Scan for the cell matching the given text and deliver its [x, y] coordinate at center. 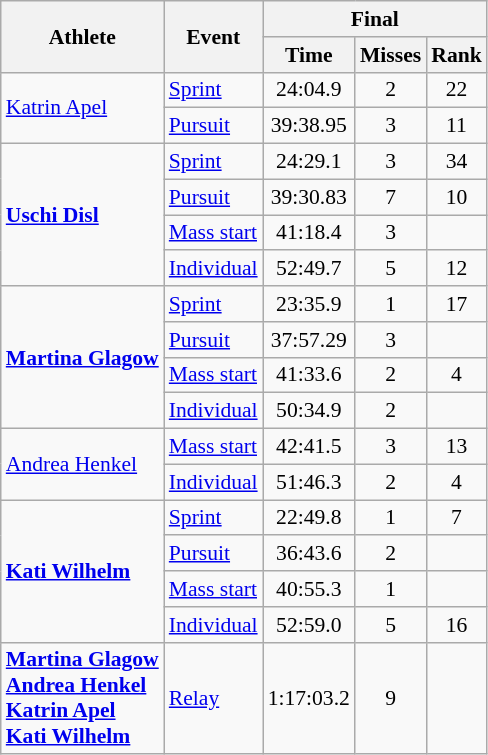
52:59.0 [309, 625]
Relay [214, 698]
17 [456, 304]
51:46.3 [309, 482]
24:04.9 [309, 90]
50:34.9 [309, 411]
36:43.6 [309, 554]
Uschi Disl [82, 215]
34 [456, 162]
41:18.4 [309, 233]
9 [390, 698]
Katrin Apel [82, 108]
40:55.3 [309, 589]
Kati Wilhelm [82, 571]
Martina Glagow [82, 357]
37:57.29 [309, 340]
Final [375, 19]
23:35.9 [309, 304]
11 [456, 126]
13 [456, 447]
12 [456, 269]
Andrea Henkel [82, 464]
39:30.83 [309, 197]
Martina GlagowAndrea HenkelKatrin ApelKati Wilhelm [82, 698]
42:41.5 [309, 447]
22:49.8 [309, 518]
24:29.1 [309, 162]
22 [456, 90]
Event [214, 36]
Rank [456, 55]
16 [456, 625]
10 [456, 197]
Misses [390, 55]
41:33.6 [309, 375]
1:17:03.2 [309, 698]
Athlete [82, 36]
39:38.95 [309, 126]
52:49.7 [309, 269]
Time [309, 55]
